Return the [X, Y] coordinate for the center point of the cell that contains the specified text.  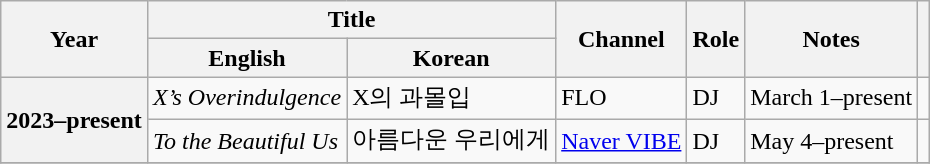
Channel [622, 39]
Title [351, 20]
X의 과몰입 [452, 98]
English [246, 58]
Korean [452, 58]
May 4–present [832, 140]
Naver VIBE [622, 140]
Role [716, 39]
아름다운 우리에게 [452, 140]
To the Beautiful Us [246, 140]
FLO [622, 98]
March 1–present [832, 98]
Year [74, 39]
Notes [832, 39]
X’s Overindulgence [246, 98]
2023–present [74, 120]
